Output the (X, Y) coordinate of the center of the cell containing the given text.  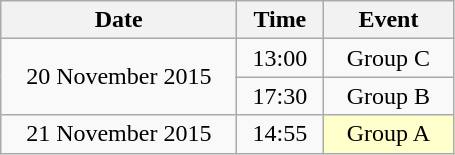
Group B (388, 96)
Group A (388, 134)
21 November 2015 (119, 134)
13:00 (280, 58)
14:55 (280, 134)
Group C (388, 58)
Event (388, 20)
Time (280, 20)
17:30 (280, 96)
20 November 2015 (119, 77)
Date (119, 20)
